Output the (x, y) coordinate of the center of the cell containing the given text.  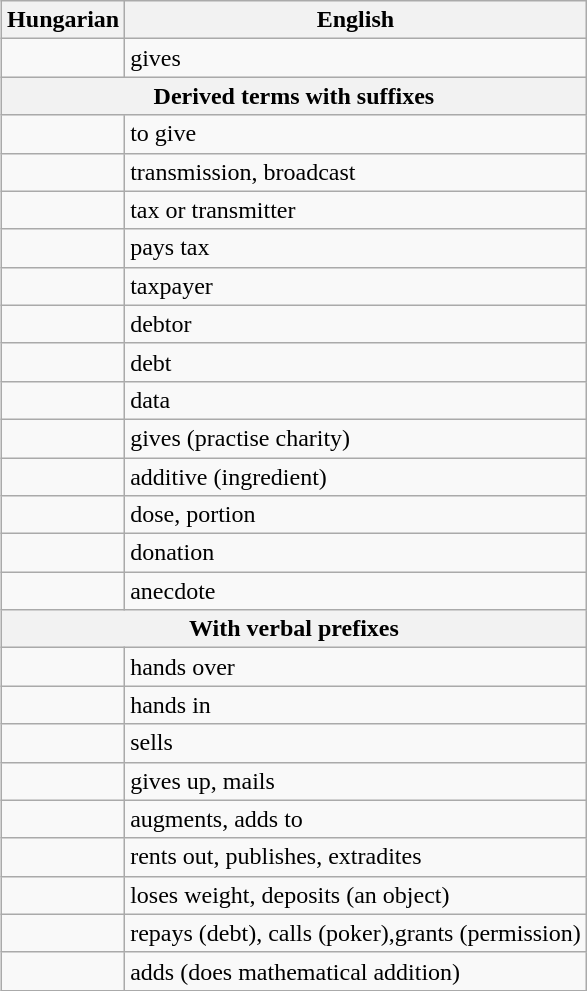
adds (does mathematical addition) (356, 971)
augments, adds to (356, 819)
Derived terms with suffixes (294, 96)
Hungarian (64, 20)
additive (ingredient) (356, 477)
taxpayer (356, 286)
gives (356, 58)
repays (debt), calls (poker),grants (permission) (356, 933)
debtor (356, 324)
sells (356, 743)
With verbal prefixes (294, 629)
English (356, 20)
hands in (356, 705)
gives (practise charity) (356, 438)
data (356, 400)
debt (356, 362)
hands over (356, 667)
loses weight, deposits (an object) (356, 895)
donation (356, 553)
to give (356, 134)
transmission, broadcast (356, 172)
gives up, mails (356, 781)
dose, portion (356, 515)
tax or transmitter (356, 210)
pays tax (356, 248)
rents out, publishes, extradites (356, 857)
anecdote (356, 591)
